Provide the (X, Y) coordinate of the cell's center where the given text is located.  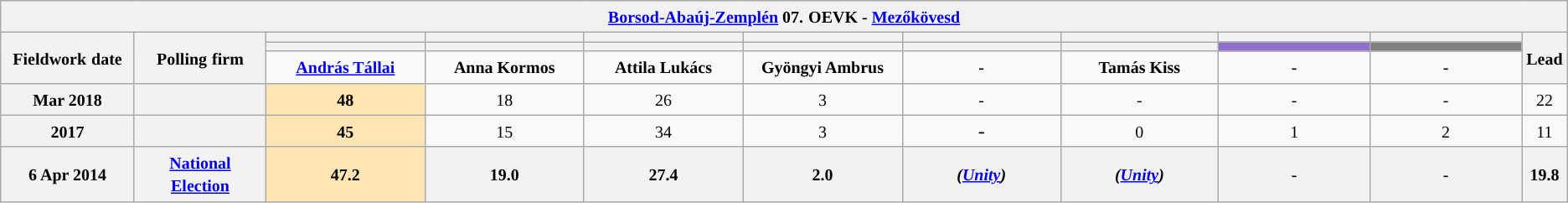
19.0 (504, 174)
2017 (68, 131)
45 (345, 131)
18 (504, 99)
0 (1139, 131)
National Election (199, 174)
19.8 (1545, 174)
Fieldwork date (68, 58)
Mar 2018 (68, 99)
15 (504, 131)
27.4 (663, 174)
34 (663, 131)
Tamás Kiss (1139, 67)
1 (1295, 131)
47.2 (345, 174)
Gyöngyi Ambrus (823, 67)
22 (1545, 99)
2 (1446, 131)
2.0 (823, 174)
11 (1545, 131)
48 (345, 99)
Anna Kormos (504, 67)
Lead (1545, 58)
Polling firm (199, 58)
26 (663, 99)
Borsod-Abaúj-Zemplén 07. OEVK - Mezőkövesd (784, 17)
András Tállai (345, 67)
6 Apr 2014 (68, 174)
Attila Lukács (663, 67)
